Detect which cell encompasses the target text, then output its [X, Y] center coordinate. 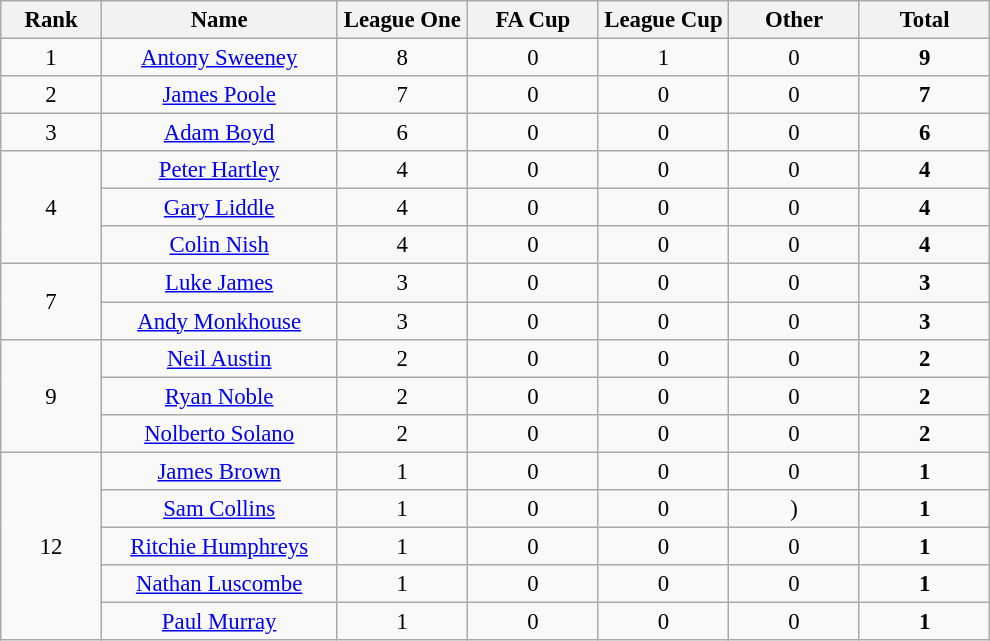
Antony Sweeney [219, 58]
Colin Nish [219, 245]
James Poole [219, 95]
League Cup [664, 20]
Ritchie Humphreys [219, 546]
Luke James [219, 283]
FA Cup [534, 20]
Andy Monkhouse [219, 321]
James Brown [219, 471]
) [794, 509]
Peter Hartley [219, 170]
8 [402, 58]
League One [402, 20]
12 [52, 546]
Sam Collins [219, 509]
Nolberto Solano [219, 433]
Total [924, 20]
Name [219, 20]
Neil Austin [219, 358]
Paul Murray [219, 621]
Other [794, 20]
Adam Boyd [219, 133]
Ryan Noble [219, 396]
Nathan Luscombe [219, 584]
Gary Liddle [219, 208]
Rank [52, 20]
